Scan for the cell matching the given text and deliver its [X, Y] coordinate at center. 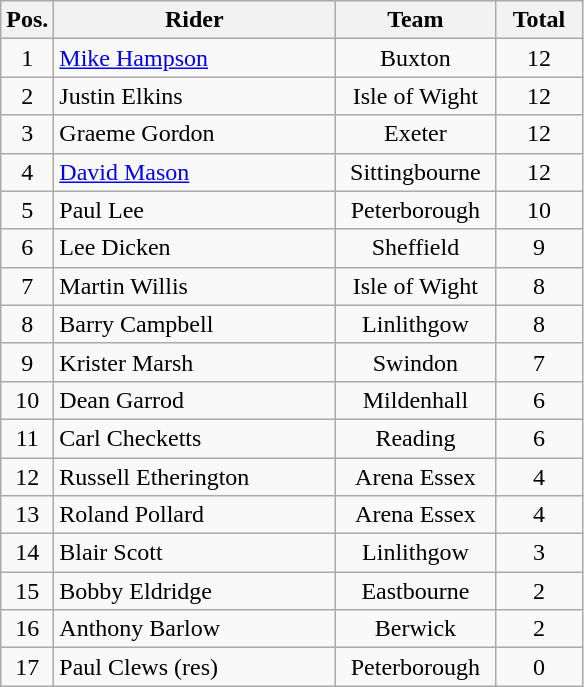
Anthony Barlow [194, 629]
11 [28, 438]
Krister Marsh [194, 362]
Graeme Gordon [194, 134]
Berwick [416, 629]
Pos. [28, 20]
Roland Pollard [194, 515]
17 [28, 667]
Team [416, 20]
Eastbourne [416, 591]
0 [539, 667]
Mike Hampson [194, 58]
15 [28, 591]
Paul Lee [194, 210]
Lee Dicken [194, 248]
Blair Scott [194, 553]
Sheffield [416, 248]
Sittingbourne [416, 172]
Rider [194, 20]
Mildenhall [416, 400]
Swindon [416, 362]
13 [28, 515]
Carl Checketts [194, 438]
Dean Garrod [194, 400]
Justin Elkins [194, 96]
David Mason [194, 172]
Barry Campbell [194, 324]
Paul Clews (res) [194, 667]
Exeter [416, 134]
16 [28, 629]
Buxton [416, 58]
5 [28, 210]
14 [28, 553]
Martin Willis [194, 286]
Bobby Eldridge [194, 591]
Russell Etherington [194, 477]
Reading [416, 438]
1 [28, 58]
Total [539, 20]
